Locate the cell with the specified text and output its [x, y] center coordinate. 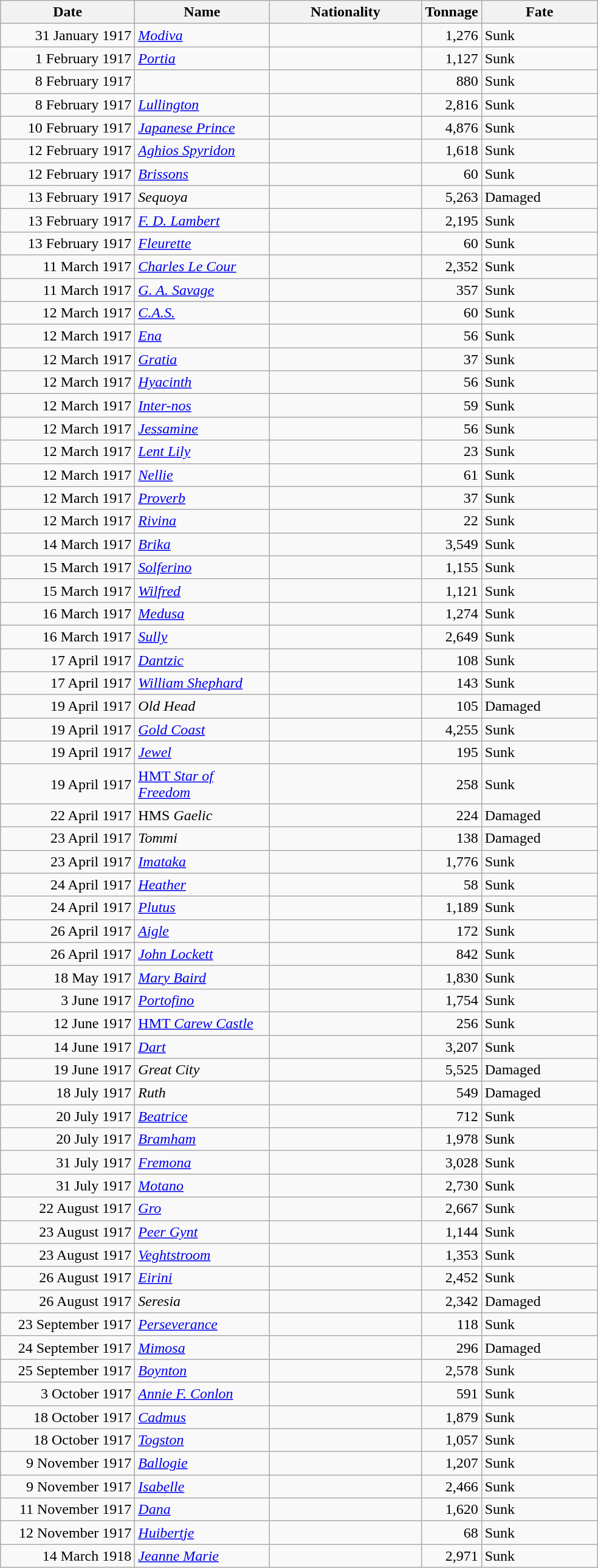
HMT Carew Castle [202, 1023]
Jewel [202, 753]
Peer Gynt [202, 1232]
1,754 [452, 1000]
HMT Star of Freedom [202, 784]
1,057 [452, 1440]
1,155 [452, 567]
Ballogie [202, 1463]
Fremona [202, 1162]
19 June 1917 [68, 1070]
Wilfred [202, 590]
Aigle [202, 931]
2,667 [452, 1209]
880 [452, 81]
4,876 [452, 128]
14 March 1918 [68, 1556]
1,276 [452, 35]
1,353 [452, 1255]
John Lockett [202, 954]
Jeanne Marie [202, 1556]
Plutus [202, 908]
Beatrice [202, 1116]
1,274 [452, 613]
1,189 [452, 908]
1,207 [452, 1463]
58 [452, 885]
Jessamine [202, 429]
Portofino [202, 1000]
Nationality [345, 12]
Huibertje [202, 1533]
Brika [202, 544]
Eirini [202, 1278]
C.A.S. [202, 313]
143 [452, 683]
Hyacinth [202, 382]
Veghtstroom [202, 1255]
Fate [540, 12]
23 [452, 452]
1,879 [452, 1417]
14 June 1917 [68, 1046]
1 February 1917 [68, 58]
1,127 [452, 58]
Gratia [202, 359]
Imataka [202, 862]
2,466 [452, 1487]
549 [452, 1093]
Sequoya [202, 197]
31 January 1917 [68, 35]
296 [452, 1347]
Inter-nos [202, 406]
108 [452, 660]
25 September 1917 [68, 1370]
2,342 [452, 1301]
G. A. Savage [202, 290]
Japanese Prince [202, 128]
Motano [202, 1186]
Portia [202, 58]
18 July 1917 [68, 1093]
3 June 1917 [68, 1000]
1,618 [452, 151]
12 November 1917 [68, 1533]
138 [452, 838]
61 [452, 475]
1,620 [452, 1510]
2,816 [452, 105]
Medusa [202, 613]
William Shephard [202, 683]
Perseverance [202, 1324]
Mimosa [202, 1347]
Tonnage [452, 12]
Modiva [202, 35]
1,830 [452, 977]
Bramham [202, 1139]
22 August 1917 [68, 1209]
2,578 [452, 1370]
256 [452, 1023]
23 September 1917 [68, 1324]
Dana [202, 1510]
Aghios Spyridon [202, 151]
105 [452, 706]
3,028 [452, 1162]
224 [452, 815]
24 September 1917 [68, 1347]
Heather [202, 885]
Charles Le Cour [202, 266]
Seresia [202, 1301]
4,255 [452, 730]
Ruth [202, 1093]
1,978 [452, 1139]
Nellie [202, 475]
172 [452, 931]
Date [68, 12]
F. D. Lambert [202, 220]
Dart [202, 1046]
5,263 [452, 197]
195 [452, 753]
Proverb [202, 498]
Annie F. Conlon [202, 1394]
2,649 [452, 637]
1,144 [452, 1232]
Dantzic [202, 660]
Fleurette [202, 243]
2,730 [452, 1186]
712 [452, 1116]
22 [452, 521]
Lullington [202, 105]
14 March 1917 [68, 544]
18 May 1917 [68, 977]
Ena [202, 336]
10 February 1917 [68, 128]
Rivina [202, 521]
2,195 [452, 220]
3,207 [452, 1046]
357 [452, 290]
Cadmus [202, 1417]
Isabelle [202, 1487]
22 April 1917 [68, 815]
Great City [202, 1070]
11 November 1917 [68, 1510]
Boynton [202, 1370]
591 [452, 1394]
Name [202, 12]
258 [452, 784]
2,452 [452, 1278]
Gold Coast [202, 730]
Brissons [202, 174]
Mary Baird [202, 977]
118 [452, 1324]
Gro [202, 1209]
Solferino [202, 567]
1,776 [452, 862]
Sully [202, 637]
59 [452, 406]
Lent Lily [202, 452]
1,121 [452, 590]
Old Head [202, 706]
12 June 1917 [68, 1023]
3 October 1917 [68, 1394]
68 [452, 1533]
2,971 [452, 1556]
Tommi [202, 838]
3,549 [452, 544]
2,352 [452, 266]
5,525 [452, 1070]
HMS Gaelic [202, 815]
842 [452, 954]
Togston [202, 1440]
